Provide the [x, y] coordinate of the cell's center where the given text is located.  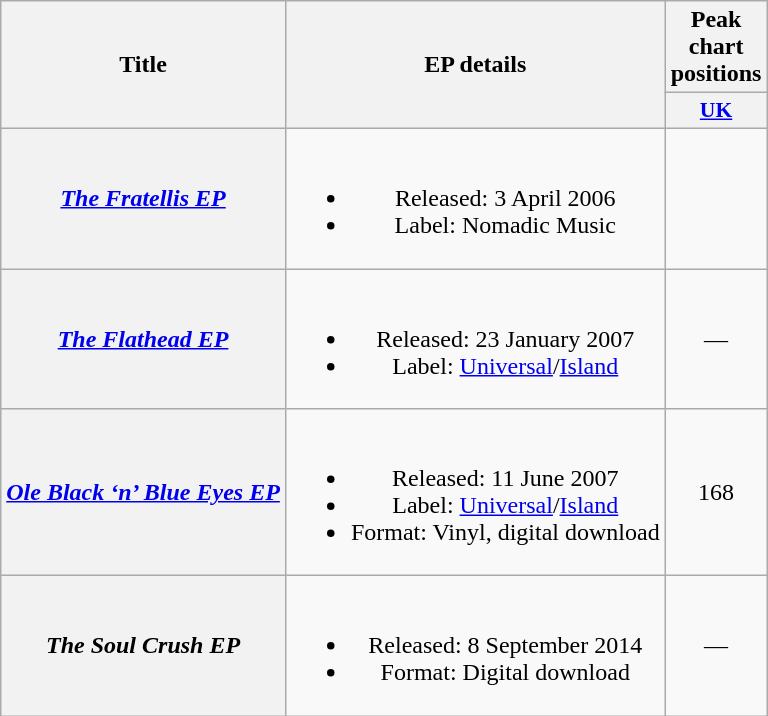
Title [144, 65]
Ole Black ‘n’ Blue Eyes EP [144, 492]
Peak chart positions [716, 47]
The Flathead EP [144, 338]
168 [716, 492]
UK [716, 111]
EP details [475, 65]
The Soul Crush EP [144, 646]
Released: 8 September 2014Format: Digital download [475, 646]
Released: 23 January 2007Label: Universal/Island [475, 338]
Released: 3 April 2006Label: Nomadic Music [475, 198]
The Fratellis EP [144, 198]
Released: 11 June 2007Label: Universal/IslandFormat: Vinyl, digital download [475, 492]
